From the cell containing the given text, extract its center point as [x, y] coordinate. 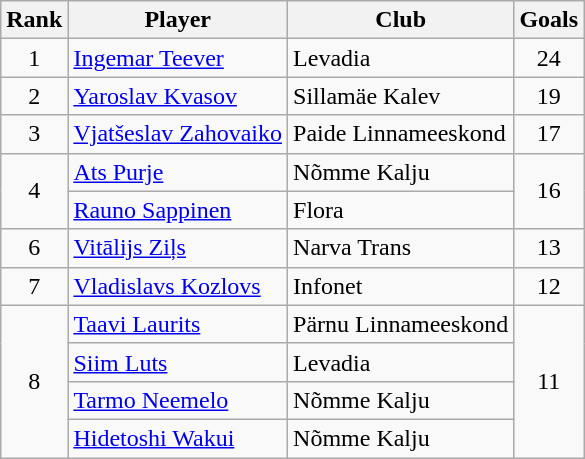
Goals [549, 20]
6 [34, 248]
Sillamäe Kalev [401, 96]
3 [34, 134]
Taavi Laurits [178, 324]
Flora [401, 210]
7 [34, 286]
Hidetoshi Wakui [178, 438]
4 [34, 191]
12 [549, 286]
Player [178, 20]
17 [549, 134]
Siim Luts [178, 362]
Vladislavs Kozlovs [178, 286]
Pärnu Linnameeskond [401, 324]
Infonet [401, 286]
8 [34, 381]
Ats Purje [178, 172]
2 [34, 96]
Vitālijs Ziļs [178, 248]
Yaroslav Kvasov [178, 96]
11 [549, 381]
16 [549, 191]
Rank [34, 20]
19 [549, 96]
13 [549, 248]
1 [34, 58]
Vjatšeslav Zahovaiko [178, 134]
Paide Linnameeskond [401, 134]
Club [401, 20]
Rauno Sappinen [178, 210]
Ingemar Teever [178, 58]
24 [549, 58]
Narva Trans [401, 248]
Tarmo Neemelo [178, 400]
